Provide the (X, Y) coordinate of the cell's center where the given text is located.  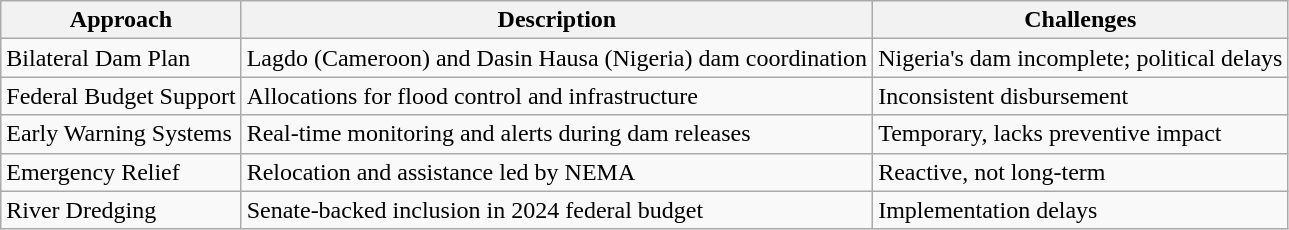
Real-time monitoring and alerts during dam releases (557, 134)
Nigeria's dam incomplete; political delays (1080, 58)
Temporary, lacks preventive impact (1080, 134)
Emergency Relief (121, 172)
Lagdo (Cameroon) and Dasin Hausa (Nigeria) dam coordination (557, 58)
Bilateral Dam Plan (121, 58)
Federal Budget Support (121, 96)
Approach (121, 20)
Inconsistent disbursement (1080, 96)
Senate-backed inclusion in 2024 federal budget (557, 210)
Challenges (1080, 20)
Reactive, not long-term (1080, 172)
River Dredging (121, 210)
Allocations for flood control and infrastructure (557, 96)
Relocation and assistance led by NEMA (557, 172)
Implementation delays (1080, 210)
Early Warning Systems (121, 134)
Description (557, 20)
